Determine the [X, Y] coordinate at the center of the cell enclosing the given text.  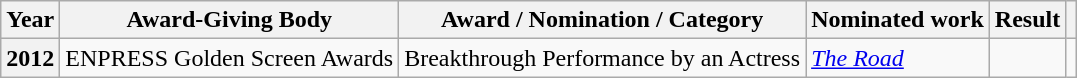
Result [1027, 20]
Year [30, 20]
ENPRESS Golden Screen Awards [230, 58]
Breakthrough Performance by an Actress [602, 58]
Nominated work [898, 20]
The Road [898, 58]
Award-Giving Body [230, 20]
Award / Nomination / Category [602, 20]
2012 [30, 58]
